Identify which cell holds the provided text, then report its [x, y] central coordinate. 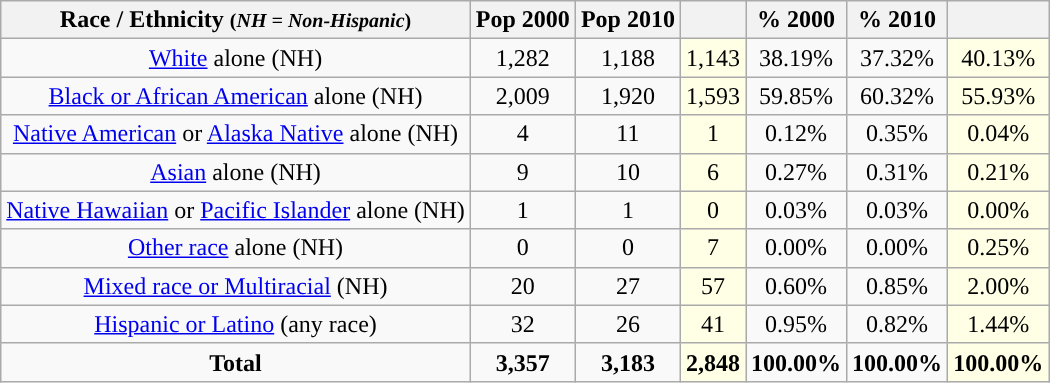
Native Hawaiian or Pacific Islander alone (NH) [236, 210]
3,357 [522, 362]
Race / Ethnicity (NH = Non-Hispanic) [236, 20]
Hispanic or Latino (any race) [236, 324]
37.32% [898, 58]
1,143 [712, 58]
2,848 [712, 362]
55.93% [998, 96]
1,593 [712, 96]
0.35% [898, 134]
Asian alone (NH) [236, 172]
7 [712, 248]
0.82% [898, 324]
Black or African American alone (NH) [236, 96]
2,009 [522, 96]
0.21% [998, 172]
Native American or Alaska Native alone (NH) [236, 134]
3,183 [628, 362]
0.27% [796, 172]
0.85% [898, 286]
Pop 2000 [522, 20]
1,188 [628, 58]
0.31% [898, 172]
0.25% [998, 248]
27 [628, 286]
0.04% [998, 134]
6 [712, 172]
0.95% [796, 324]
% 2000 [796, 20]
20 [522, 286]
11 [628, 134]
10 [628, 172]
Mixed race or Multiracial (NH) [236, 286]
White alone (NH) [236, 58]
2.00% [998, 286]
1,282 [522, 58]
40.13% [998, 58]
Other race alone (NH) [236, 248]
38.19% [796, 58]
59.85% [796, 96]
0.60% [796, 286]
Total [236, 362]
41 [712, 324]
1,920 [628, 96]
0.12% [796, 134]
57 [712, 286]
26 [628, 324]
1.44% [998, 324]
4 [522, 134]
Pop 2010 [628, 20]
60.32% [898, 96]
32 [522, 324]
% 2010 [898, 20]
9 [522, 172]
